Identify which cell holds the provided text, then report its (X, Y) central coordinate. 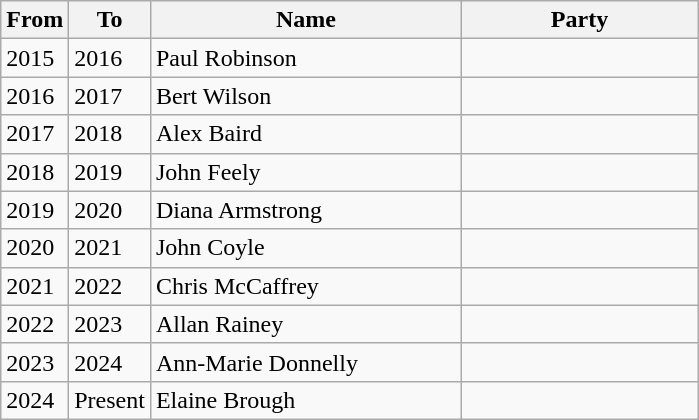
Allan Rainey (306, 324)
From (35, 20)
Name (306, 20)
Party (579, 20)
Alex Baird (306, 134)
Present (110, 400)
John Coyle (306, 248)
John Feely (306, 172)
Diana Armstrong (306, 210)
Elaine Brough (306, 400)
Bert Wilson (306, 96)
Chris McCaffrey (306, 286)
To (110, 20)
2015 (35, 58)
Ann-Marie Donnelly (306, 362)
Paul Robinson (306, 58)
